Output the [X, Y] coordinate of the center of the cell containing the given text.  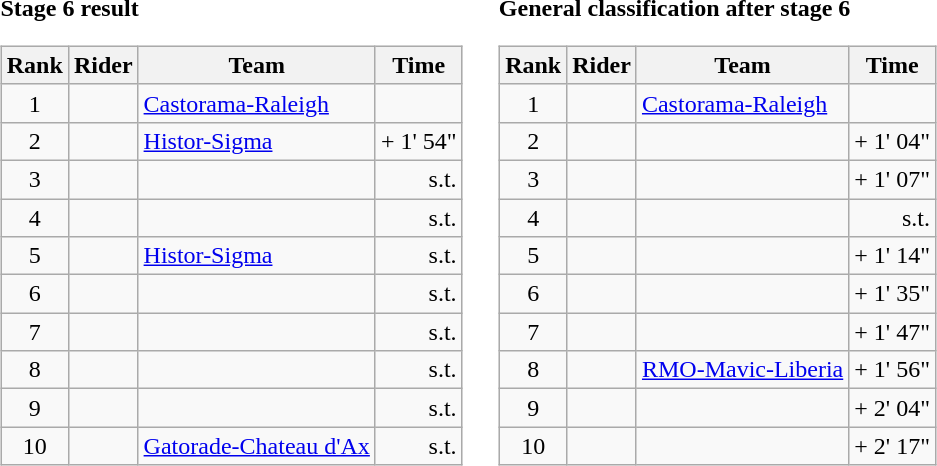
+ 1' 07" [892, 179]
+ 1' 47" [892, 332]
+ 1' 04" [892, 141]
+ 1' 14" [892, 256]
Gatorade-Chateau d'Ax [256, 446]
+ 2' 17" [892, 446]
+ 1' 56" [892, 370]
+ 1' 35" [892, 294]
+ 2' 04" [892, 408]
+ 1' 54" [418, 141]
RMO-Mavic-Liberia [742, 370]
